Determine the (X, Y) coordinate at the center of the cell enclosing the given text.  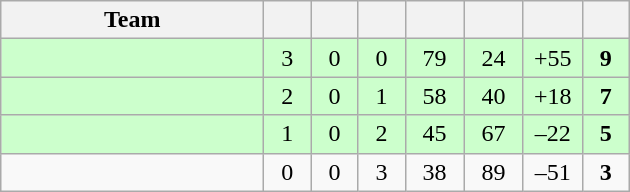
40 (494, 96)
67 (494, 134)
58 (434, 96)
Team (132, 20)
7 (606, 96)
45 (434, 134)
24 (494, 58)
–51 (552, 172)
38 (434, 172)
9 (606, 58)
89 (494, 172)
+18 (552, 96)
–22 (552, 134)
79 (434, 58)
+55 (552, 58)
5 (606, 134)
